Scan for the cell matching the given text and deliver its [x, y] coordinate at center. 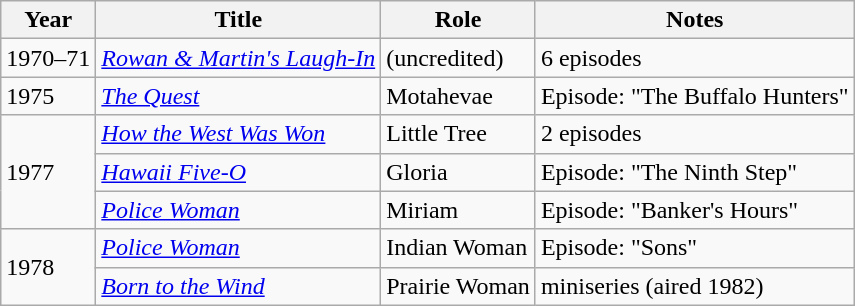
6 episodes [694, 58]
Hawaii Five-O [238, 172]
Role [458, 20]
Miriam [458, 210]
Motahevae [458, 96]
Notes [694, 20]
Episode: "Banker's Hours" [694, 210]
2 episodes [694, 134]
1975 [48, 96]
Episode: "The Buffalo Hunters" [694, 96]
Indian Woman [458, 248]
Episode: "The Ninth Step" [694, 172]
1978 [48, 267]
Born to the Wind [238, 286]
Episode: "Sons" [694, 248]
Year [48, 20]
Gloria [458, 172]
Rowan & Martin's Laugh-In [238, 58]
How the West Was Won [238, 134]
Title [238, 20]
Prairie Woman [458, 286]
miniseries (aired 1982) [694, 286]
(uncredited) [458, 58]
1970–71 [48, 58]
1977 [48, 172]
The Quest [238, 96]
Little Tree [458, 134]
